Return the (x, y) coordinate for the center point of the cell that contains the specified text.  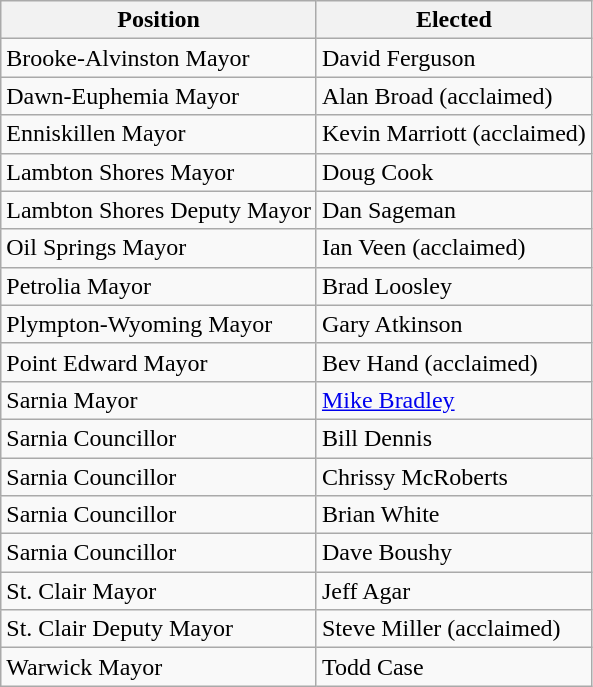
Ian Veen (acclaimed) (454, 248)
Dave Boushy (454, 553)
David Ferguson (454, 58)
Brooke-Alvinston Mayor (159, 58)
Petrolia Mayor (159, 286)
Enniskillen Mayor (159, 134)
St. Clair Deputy Mayor (159, 629)
Kevin Marriott (acclaimed) (454, 134)
Sarnia Mayor (159, 400)
Alan Broad (acclaimed) (454, 96)
Brad Loosley (454, 286)
Brian White (454, 515)
Warwick Mayor (159, 667)
Plympton-Wyoming Mayor (159, 324)
Dawn-Euphemia Mayor (159, 96)
Gary Atkinson (454, 324)
Bev Hand (acclaimed) (454, 362)
Doug Cook (454, 172)
Oil Springs Mayor (159, 248)
Mike Bradley (454, 400)
Chrissy McRoberts (454, 477)
Lambton Shores Mayor (159, 172)
St. Clair Mayor (159, 591)
Position (159, 20)
Steve Miller (acclaimed) (454, 629)
Todd Case (454, 667)
Bill Dennis (454, 438)
Elected (454, 20)
Point Edward Mayor (159, 362)
Dan Sageman (454, 210)
Lambton Shores Deputy Mayor (159, 210)
Jeff Agar (454, 591)
